Determine the [X, Y] coordinate at the center of the cell enclosing the given text.  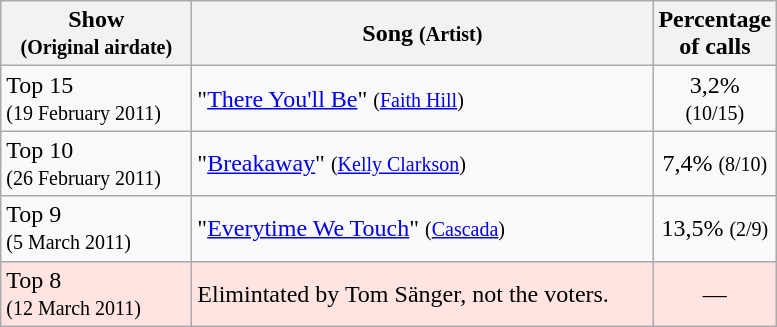
7,4% (8/10) [715, 164]
Song (Artist) [422, 34]
Top 9(5 March 2011) [96, 228]
3,2% (10/15) [715, 98]
Show(Original airdate) [96, 34]
"There You'll Be" (Faith Hill) [422, 98]
Top 10(26 February 2011) [96, 164]
Percentage of calls [715, 34]
13,5% (2/9) [715, 228]
Top 15(19 February 2011) [96, 98]
"Everytime We Touch" (Cascada) [422, 228]
Top 8(12 March 2011) [96, 294]
— [715, 294]
Elimintated by Tom Sänger, not the voters. [422, 294]
"Breakaway" (Kelly Clarkson) [422, 164]
